Search for the cell housing the specified text and yield its (x, y) center coordinate. 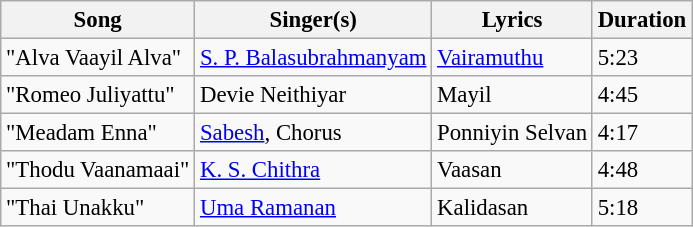
Devie Neithiyar (314, 95)
"Alva Vaayil Alva" (98, 58)
Mayil (512, 95)
Singer(s) (314, 20)
"Romeo Juliyattu" (98, 95)
4:17 (642, 133)
4:48 (642, 170)
"Thai Unakku" (98, 208)
K. S. Chithra (314, 170)
5:18 (642, 208)
Ponniyin Selvan (512, 133)
"Thodu Vaanamaai" (98, 170)
Vaasan (512, 170)
Vairamuthu (512, 58)
S. P. Balasubrahmanyam (314, 58)
Duration (642, 20)
Song (98, 20)
5:23 (642, 58)
Lyrics (512, 20)
Kalidasan (512, 208)
Sabesh, Chorus (314, 133)
"Meadam Enna" (98, 133)
Uma Ramanan (314, 208)
4:45 (642, 95)
